For the text-containing cell, return its midpoint in (X, Y) coordinate format. 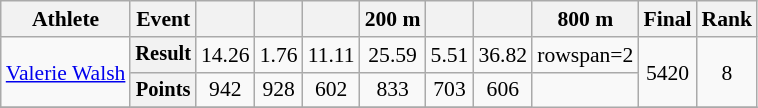
rowspan=2 (585, 55)
Valerie Walsh (66, 72)
200 m (393, 19)
Athlete (66, 19)
942 (226, 90)
25.59 (393, 55)
5420 (667, 72)
Result (163, 55)
800 m (585, 19)
703 (450, 90)
8 (728, 72)
Event (163, 19)
1.76 (279, 55)
Points (163, 90)
606 (502, 90)
Final (667, 19)
Rank (728, 19)
36.82 (502, 55)
5.51 (450, 55)
833 (393, 90)
928 (279, 90)
14.26 (226, 55)
11.11 (332, 55)
602 (332, 90)
